Determine the [x, y] coordinate at the center of the cell enclosing the given text.  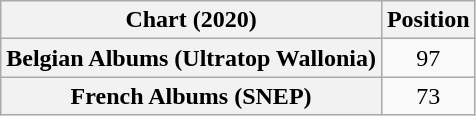
Position [428, 20]
French Albums (SNEP) [192, 96]
73 [428, 96]
Chart (2020) [192, 20]
Belgian Albums (Ultratop Wallonia) [192, 58]
97 [428, 58]
